For the text-containing cell, return its midpoint in (x, y) coordinate format. 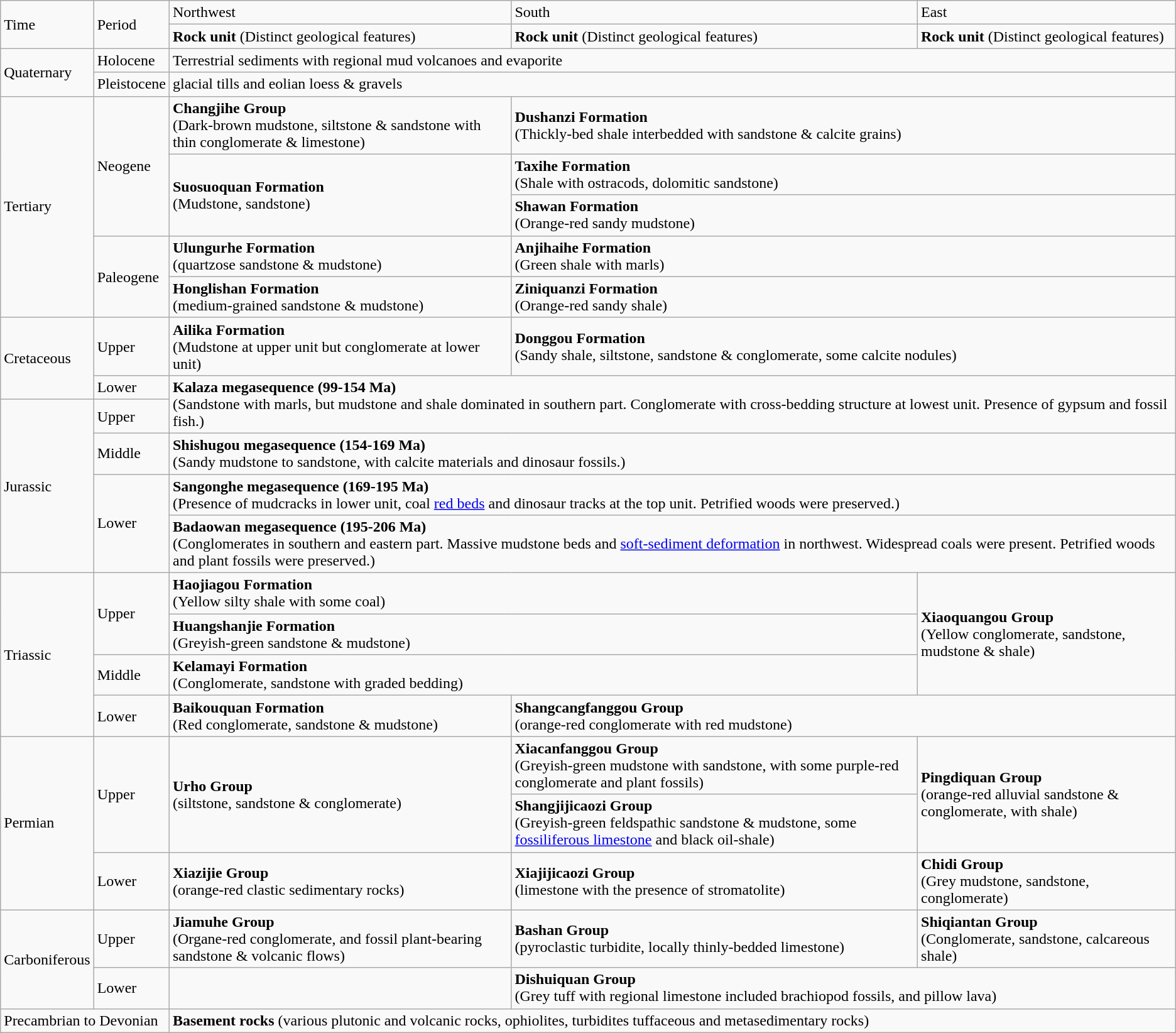
Carboniferous (47, 959)
Paleogene (131, 276)
Shawan Formation(Orange-red sandy mudstone) (843, 215)
Holocene (131, 60)
Xiazijie Group(orange-red clastic sedimentary rocks) (340, 881)
Northwest (340, 13)
Jiamuhe Group(Organe-red conglomerate, and fossil plant-bearing sandstone & volcanic flows) (340, 939)
Dushanzi Formation(Thickly-bed shale interbedded with sandstone & calcite grains) (843, 125)
Huangshanjie Formation(Greyish-green sandstone & mudstone) (543, 635)
Honglishan Formation(medium-grained sandstone & mudstone) (340, 297)
Shangcangfanggou Group(orange-red conglomerate with red mudstone) (843, 716)
Dishuiquan Group(Grey tuff with regional limestone included brachiopod fossils, and pillow lava) (843, 988)
Urho Group(siltstone, sandstone & conglomerate) (340, 794)
Precambrian to Devonian (85, 1020)
Ailika Formation(Mudstone at upper unit but conglomerate at lower unit) (340, 346)
Bashan Group(pyroclastic turbidite, locally thinly-bedded limestone) (715, 939)
Period (131, 25)
Time (47, 25)
Basement rocks (various plutonic and volcanic rocks, ophiolites, turbidites tuffaceous and metasedimentary rocks) (672, 1020)
Donggou Formation(Sandy shale, siltstone, sandstone & conglomerate, some calcite nodules) (843, 346)
Xiacanfanggou Group(Greyish-green mudstone with sandstone, with some purple-red conglomerate and plant fossils) (715, 765)
Shiqiantan Group(Conglomerate, sandstone, calcareous shale) (1047, 939)
Terrestrial sediments with regional mud volcanoes and evaporite (672, 60)
Anjihaihe Formation(Green shale with marls) (843, 256)
Xiajijicaozi Group(limestone with the presence of stromatolite) (715, 881)
East (1047, 13)
Baikouquan Formation(Red conglomerate, sandstone & mudstone) (340, 716)
Permian (47, 823)
Taxihe Formation(Shale with ostracods, dolomitic sandstone) (843, 175)
Xiaoquangou Group(Yellow conglomerate, sandstone, mudstone & shale) (1047, 635)
Changjihe Group(Dark-brown mudstone, siltstone & sandstone with thin conglomerate & limestone) (340, 125)
Neogene (131, 166)
Suosuoquan Formation(Mudstone, sandstone) (340, 195)
Chidi Group(Grey mudstone, sandstone, conglomerate) (1047, 881)
Haojiagou Formation(Yellow silty shale with some coal) (543, 593)
Tertiary (47, 207)
Shishugou megasequence (154-169 Ma)(Sandy mudstone to sandstone, with calcite materials and dinosaur fossils.) (672, 454)
Ziniquanzi Formation(Orange-red sandy shale) (843, 297)
Pleistocene (131, 84)
Pingdiquan Group(orange-red alluvial sandstone & conglomerate, with shale) (1047, 794)
South (715, 13)
Triassic (47, 655)
glacial tills and eolian loess & gravels (672, 84)
Quaternary (47, 72)
Shangjijicaozi Group(Greyish-green feldspathic sandstone & mudstone, some fossiliferous limestone and black oil-shale) (715, 823)
Ulungurhe Formation(quartzose sandstone & mudstone) (340, 256)
Jurassic (47, 486)
Kelamayi Formation(Conglomerate, sandstone with graded bedding) (543, 675)
Cretaceous (47, 358)
